Output the (X, Y) coordinate of the center of the cell containing the given text.  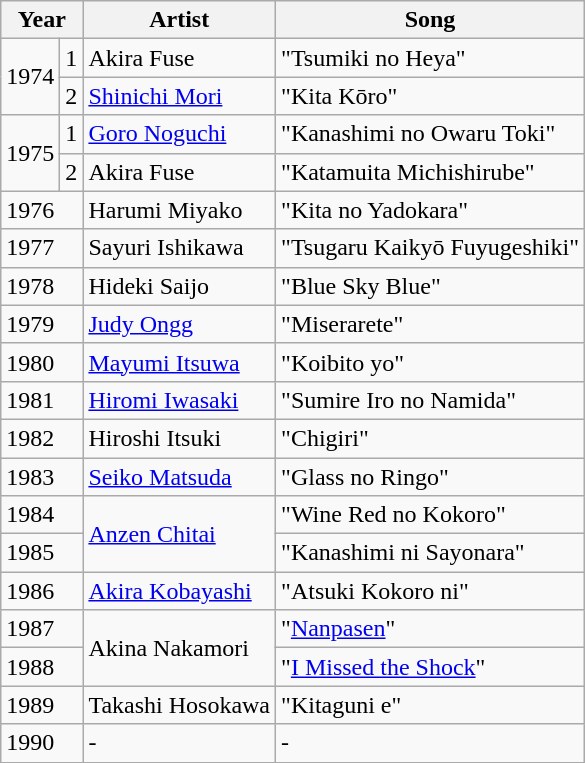
"Tsugaru Kaikyō Fuyugeshiki" (430, 248)
Mayumi Itsuwa (180, 362)
Goro Noguchi (180, 134)
"Glass no Ringo" (430, 477)
1982 (42, 438)
Akira Kobayashi (180, 591)
Hiromi Iwasaki (180, 400)
Seiko Matsuda (180, 477)
Takashi Hosokawa (180, 705)
"Sumire Iro no Namida" (430, 400)
1981 (42, 400)
"Kita Kōro" (430, 96)
1989 (42, 705)
Hiroshi Itsuki (180, 438)
Shinichi Mori (180, 96)
"Katamuita Michishirube" (430, 172)
1980 (42, 362)
Hideki Saijo (180, 286)
1988 (42, 667)
"Kita no Yadokara" (430, 210)
"I Missed the Shock" (430, 667)
1974 (30, 77)
1975 (30, 153)
1978 (42, 286)
"Koibito yo" (430, 362)
1979 (42, 324)
1976 (42, 210)
1987 (42, 629)
1977 (42, 248)
"Nanpasen" (430, 629)
Anzen Chitai (180, 534)
Artist (180, 20)
1985 (42, 553)
"Tsumiki no Heya" (430, 58)
Song (430, 20)
Judy Ongg (180, 324)
"Atsuki Kokoro ni" (430, 591)
Year (42, 20)
1986 (42, 591)
"Blue Sky Blue" (430, 286)
1984 (42, 515)
Akina Nakamori (180, 648)
1983 (42, 477)
"Kitaguni e" (430, 705)
Sayuri Ishikawa (180, 248)
"Wine Red no Kokoro" (430, 515)
"Miserarete" (430, 324)
"Kanashimi ni Sayonara" (430, 553)
"Kanashimi no Owaru Toki" (430, 134)
"Chigiri" (430, 438)
1990 (42, 743)
Harumi Miyako (180, 210)
